For the text-containing cell, return its midpoint in (x, y) coordinate format. 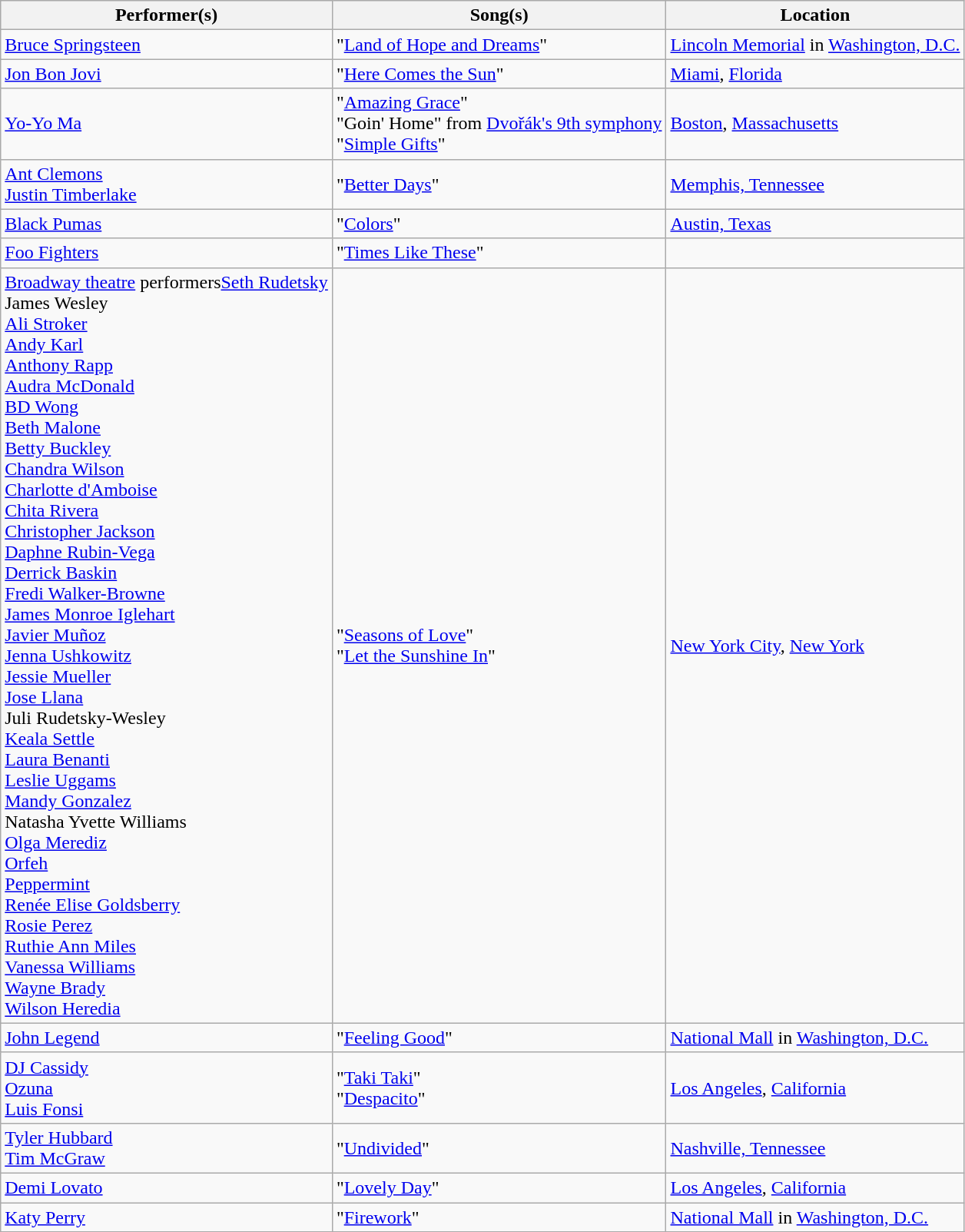
Katy Perry (167, 1217)
Foo Fighters (167, 253)
Boston, Massachusetts (815, 124)
"Seasons of Love""Let the Sunshine In" (499, 646)
John Legend (167, 1038)
Black Pumas (167, 224)
Song(s) (499, 15)
"Firework" (499, 1217)
Memphis, Tennessee (815, 184)
Performer(s) (167, 15)
DJ CassidyOzunaLuis Fonsi (167, 1088)
"Times Like These" (499, 253)
Nashville, Tennessee (815, 1148)
Yo-Yo Ma (167, 124)
Miami, Florida (815, 74)
Jon Bon Jovi (167, 74)
New York City, New York (815, 646)
Tyler HubbardTim McGraw (167, 1148)
"Here Comes the Sun" (499, 74)
"Better Days" (499, 184)
"Amazing Grace""Goin' Home" from Dvořák's 9th symphony"Simple Gifts" (499, 124)
"Lovely Day" (499, 1187)
"Taki Taki""Despacito" (499, 1088)
"Feeling Good" (499, 1038)
Demi Lovato (167, 1187)
"Undivided" (499, 1148)
Lincoln Memorial in Washington, D.C. (815, 45)
"Colors" (499, 224)
Location (815, 15)
Bruce Springsteen (167, 45)
Austin, Texas (815, 224)
"Land of Hope and Dreams" (499, 45)
Ant ClemonsJustin Timberlake (167, 184)
